Search for the cell housing the specified text and yield its [X, Y] center coordinate. 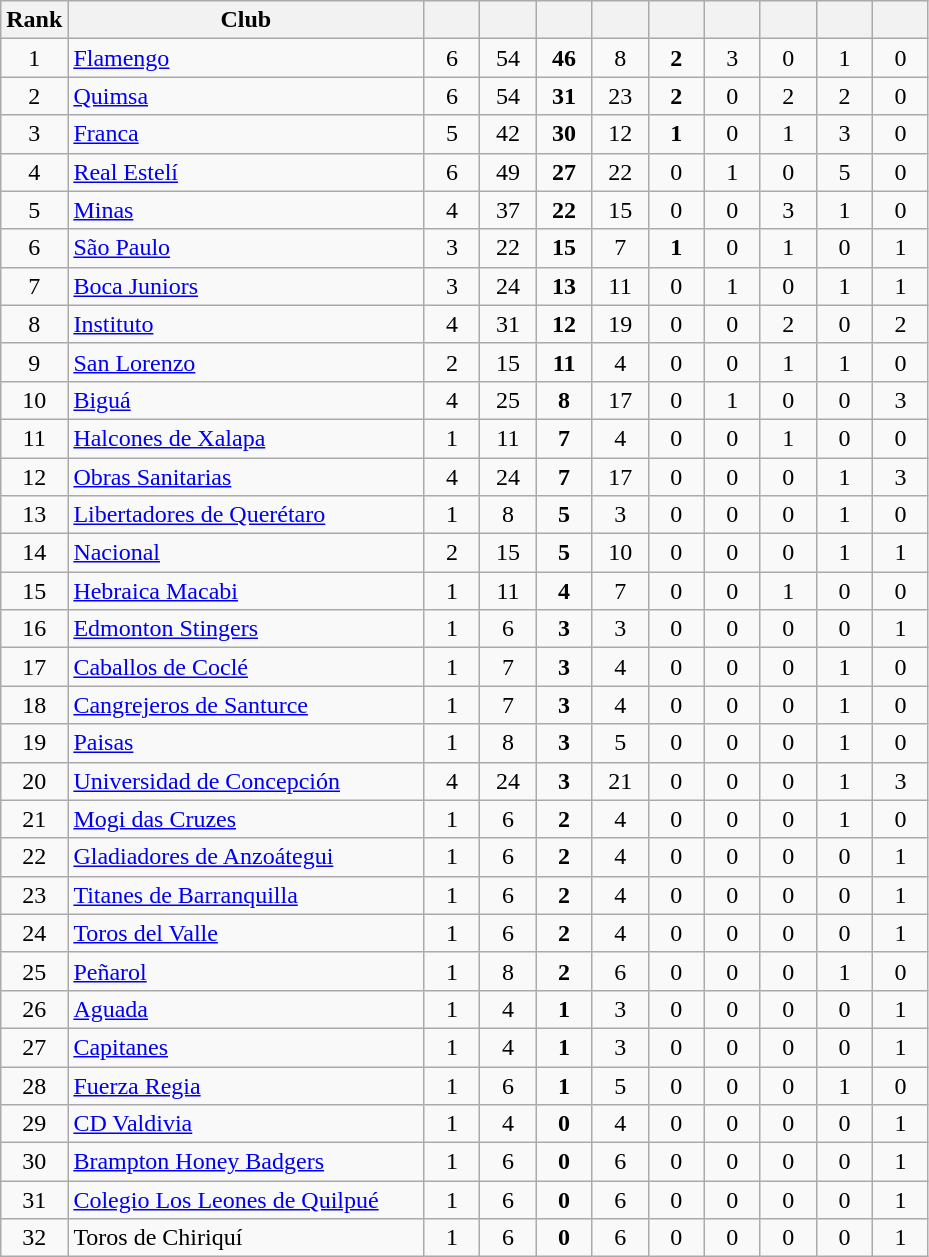
Boca Juniors [246, 286]
Colegio Los Leones de Quilpué [246, 1200]
Universidad de Concepción [246, 781]
Titanes de Barranquilla [246, 895]
Instituto [246, 324]
28 [34, 1085]
Aguada [246, 1009]
29 [34, 1124]
Halcones de Xalapa [246, 438]
42 [508, 134]
Quimsa [246, 96]
Edmonton Stingers [246, 629]
Paisas [246, 743]
Club [246, 20]
Toros de Chiriquí [246, 1238]
14 [34, 553]
Toros del Valle [246, 933]
Peñarol [246, 971]
San Lorenzo [246, 362]
32 [34, 1238]
Flamengo [246, 58]
Caballos de Coclé [246, 667]
Libertadores de Querétaro [246, 515]
49 [508, 172]
Franca [246, 134]
16 [34, 629]
Brampton Honey Badgers [246, 1162]
Minas [246, 210]
46 [564, 58]
18 [34, 705]
Mogi das Cruzes [246, 819]
São Paulo [246, 248]
Capitanes [246, 1047]
26 [34, 1009]
Nacional [246, 553]
37 [508, 210]
Real Estelí [246, 172]
Fuerza Regia [246, 1085]
Cangrejeros de Santurce [246, 705]
Rank [34, 20]
Hebraica Macabi [246, 591]
20 [34, 781]
9 [34, 362]
Biguá [246, 400]
CD Valdivia [246, 1124]
Obras Sanitarias [246, 477]
Gladiadores de Anzoátegui [246, 857]
